Find where the given text appears and provide that cell's center as (x, y) coordinate. 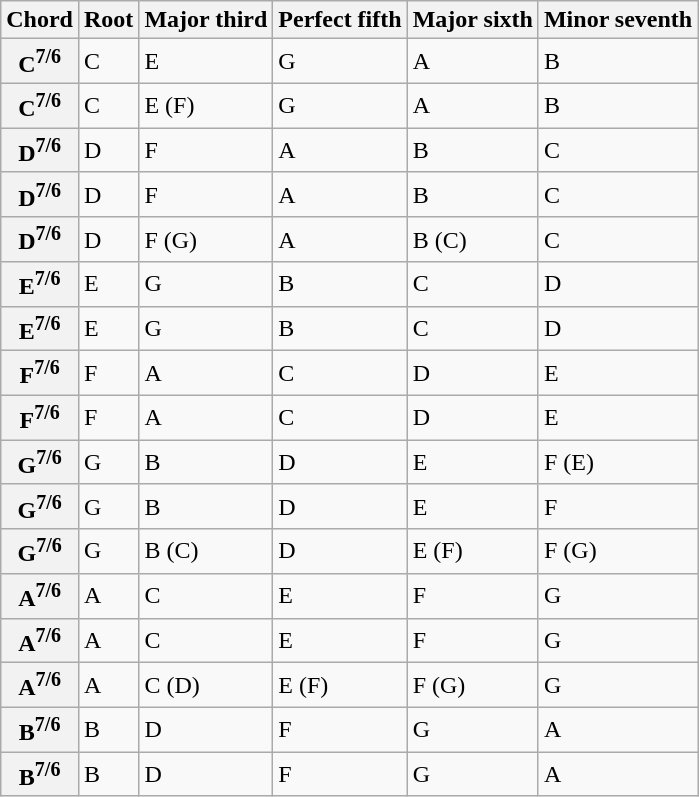
Chord (40, 20)
Root (108, 20)
Minor seventh (618, 20)
Major third (206, 20)
F (E) (618, 462)
Major sixth (472, 20)
C (D) (206, 686)
Perfect fifth (340, 20)
